Provide the (x, y) coordinate of the cell's center where the given text is located.  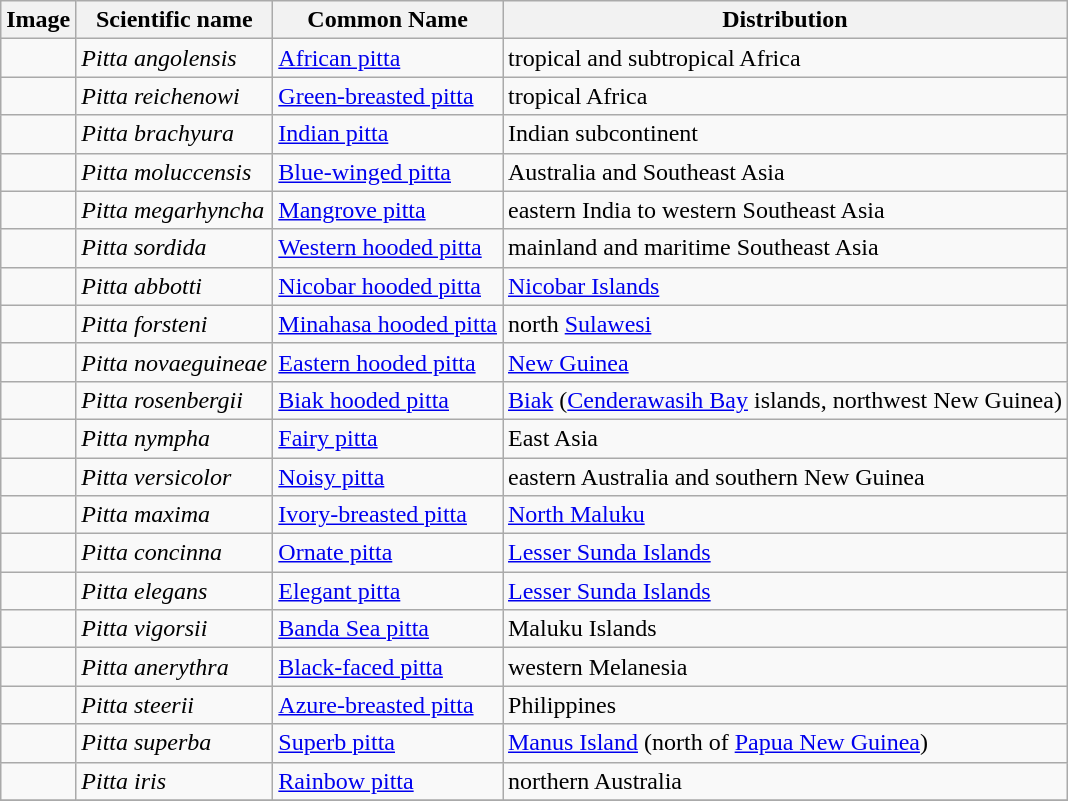
Biak (Cenderawasih Bay islands, northwest New Guinea) (784, 400)
tropical and subtropical Africa (784, 58)
tropical Africa (784, 96)
Mangrove pitta (388, 210)
Pitta vigorsii (174, 629)
Superb pitta (388, 743)
Pitta iris (174, 781)
Pitta rosenbergii (174, 400)
Pitta forsteni (174, 324)
North Maluku (784, 515)
East Asia (784, 438)
Pitta superba (174, 743)
Pitta sordida (174, 248)
Ivory-breasted pitta (388, 515)
Philippines (784, 705)
Maluku Islands (784, 629)
Nicobar Islands (784, 286)
Pitta versicolor (174, 477)
Black-faced pitta (388, 667)
Ornate pitta (388, 553)
Minahasa hooded pitta (388, 324)
Image (38, 20)
Manus Island (north of Papua New Guinea) (784, 743)
Pitta nympha (174, 438)
Common Name (388, 20)
western Melanesia (784, 667)
Noisy pitta (388, 477)
Pitta abbotti (174, 286)
Elegant pitta (388, 591)
Pitta brachyura (174, 134)
Western hooded pitta (388, 248)
eastern Australia and southern New Guinea (784, 477)
Indian subcontinent (784, 134)
Pitta anerythra (174, 667)
Nicobar hooded pitta (388, 286)
Pitta steerii (174, 705)
Pitta novaeguineae (174, 362)
Pitta maxima (174, 515)
north Sulawesi (784, 324)
Green-breasted pitta (388, 96)
Pitta megarhyncha (174, 210)
Biak hooded pitta (388, 400)
Pitta elegans (174, 591)
Indian pitta (388, 134)
Distribution (784, 20)
Pitta moluccensis (174, 172)
Rainbow pitta (388, 781)
Azure-breasted pitta (388, 705)
Eastern hooded pitta (388, 362)
northern Australia (784, 781)
Scientific name (174, 20)
Pitta concinna (174, 553)
Banda Sea pitta (388, 629)
African pitta (388, 58)
mainland and maritime Southeast Asia (784, 248)
Fairy pitta (388, 438)
eastern India to western Southeast Asia (784, 210)
New Guinea (784, 362)
Blue-winged pitta (388, 172)
Pitta angolensis (174, 58)
Pitta reichenowi (174, 96)
Australia and Southeast Asia (784, 172)
